Return [X, Y] of the center of cell containing provided text 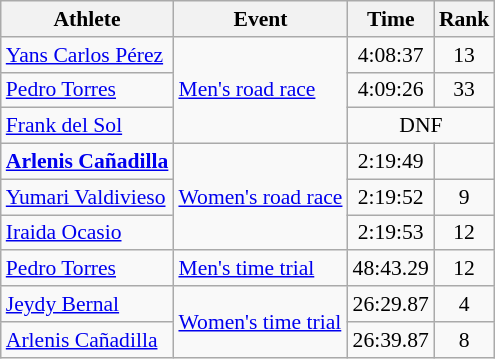
Jeydy Bernal [88, 304]
4:09:26 [391, 90]
48:43.29 [391, 269]
4 [464, 304]
26:29.87 [391, 304]
13 [464, 55]
Women's road race [260, 198]
DNF [422, 126]
2:19:49 [391, 162]
Men's road race [260, 90]
Athlete [88, 19]
Women's time trial [260, 322]
9 [464, 197]
Yans Carlos Pérez [88, 55]
Frank del Sol [88, 126]
4:08:37 [391, 55]
Iraida Ocasio [88, 233]
Time [391, 19]
Rank [464, 19]
33 [464, 90]
8 [464, 340]
2:19:53 [391, 233]
Yumari Valdivieso [88, 197]
2:19:52 [391, 197]
Men's time trial [260, 269]
Event [260, 19]
26:39.87 [391, 340]
